For the text-containing cell, return its midpoint in (x, y) coordinate format. 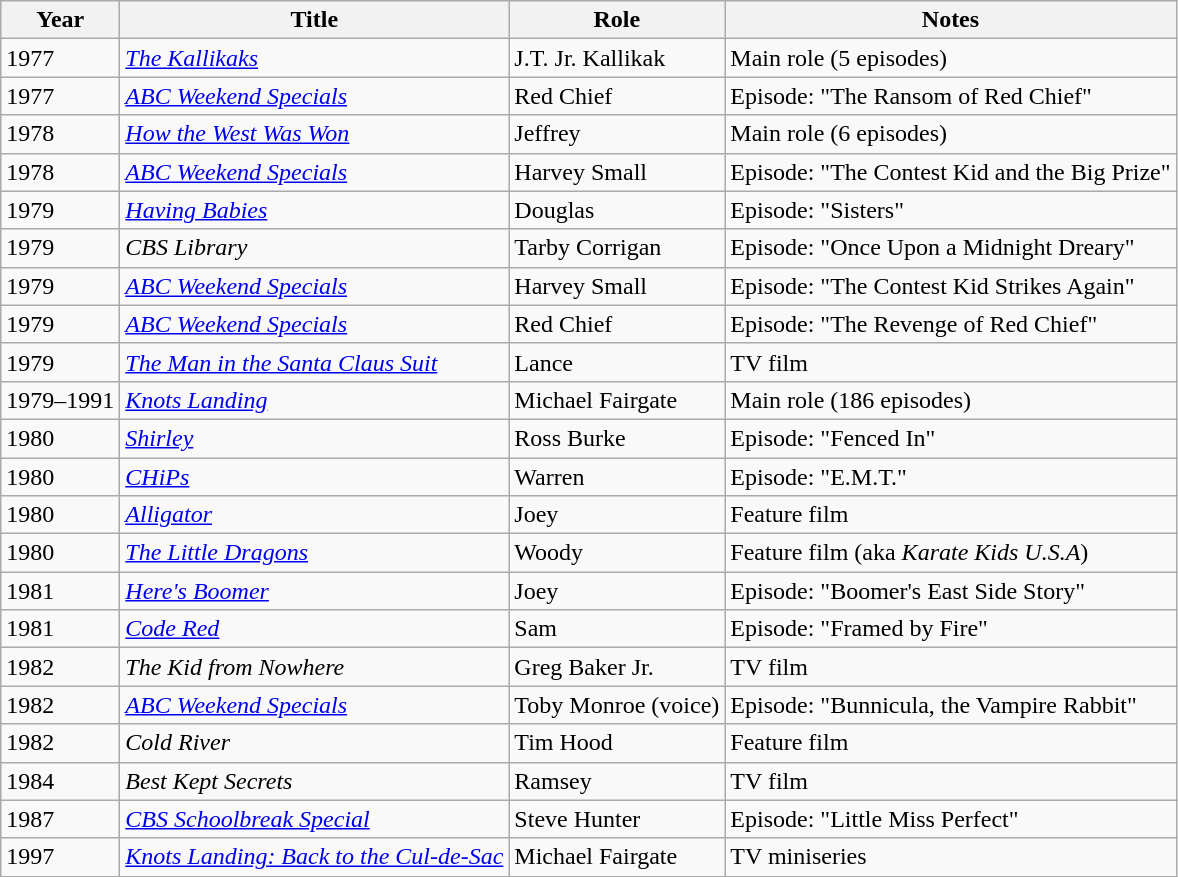
Woody (617, 553)
Cold River (314, 743)
Shirley (314, 438)
Sam (617, 629)
Main role (5 episodes) (950, 58)
J.T. Jr. Kallikak (617, 58)
Episode: "The Contest Kid Strikes Again" (950, 286)
Ramsey (617, 781)
Main role (6 episodes) (950, 134)
Episode: "The Revenge of Red Chief" (950, 324)
Greg Baker Jr. (617, 667)
Episode: "The Contest Kid and the Big Prize" (950, 172)
1979–1991 (60, 400)
Episode: "Framed by Fire" (950, 629)
The Kid from Nowhere (314, 667)
Episode: "Sisters" (950, 210)
Episode: "Boomer's East Side Story" (950, 591)
Steve Hunter (617, 819)
Episode: "Once Upon a Midnight Dreary" (950, 248)
Feature film (aka Karate Kids U.S.A) (950, 553)
Episode: "Fenced In" (950, 438)
Year (60, 20)
Tim Hood (617, 743)
Main role (186 episodes) (950, 400)
Here's Boomer (314, 591)
Jeffrey (617, 134)
Knots Landing: Back to the Cul-de-Sac (314, 857)
CBS Library (314, 248)
1987 (60, 819)
Episode: "Bunnicula, the Vampire Rabbit" (950, 705)
Ross Burke (617, 438)
1984 (60, 781)
Episode: "E.M.T." (950, 477)
How the West Was Won (314, 134)
1997 (60, 857)
Having Babies (314, 210)
Toby Monroe (voice) (617, 705)
Lance (617, 362)
CBS Schoolbreak Special (314, 819)
The Kallikaks (314, 58)
Code Red (314, 629)
Douglas (617, 210)
Knots Landing (314, 400)
Role (617, 20)
Notes (950, 20)
Title (314, 20)
The Little Dragons (314, 553)
CHiPs (314, 477)
Best Kept Secrets (314, 781)
TV miniseries (950, 857)
Episode: "Little Miss Perfect" (950, 819)
Alligator (314, 515)
Episode: "The Ransom of Red Chief" (950, 96)
Tarby Corrigan (617, 248)
Warren (617, 477)
The Man in the Santa Claus Suit (314, 362)
